Provide the [x, y] coordinate of the cell's center where the given text is located.  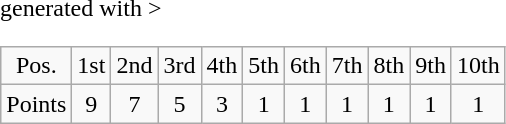
10th [478, 66]
4th [222, 66]
3rd [180, 66]
7th [347, 66]
9th [431, 66]
8th [389, 66]
6th [306, 66]
5 [180, 104]
9 [92, 104]
2nd [134, 66]
3 [222, 104]
1st [92, 66]
7 [134, 104]
Points [36, 104]
Pos. [36, 66]
5th [264, 66]
